Capture the cell that displays the provided text and extract its [x, y] central coordinate. 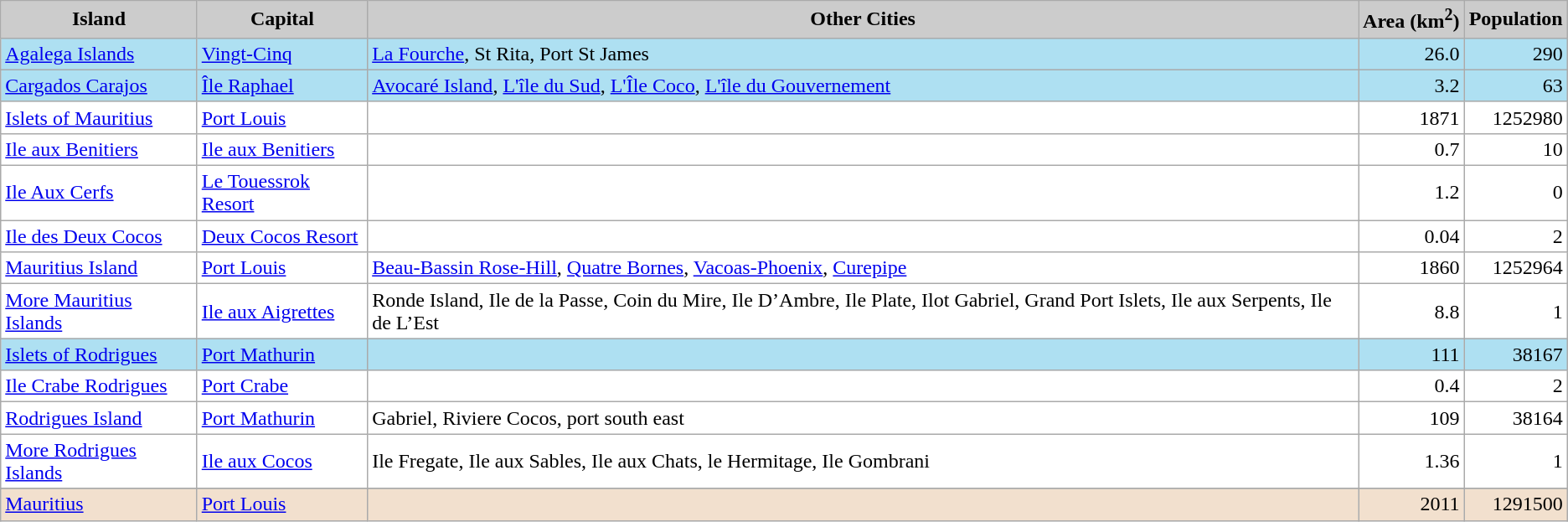
0 [1516, 193]
1871 [1412, 117]
1252964 [1516, 268]
Islets of Mauritius [99, 117]
2011 [1412, 504]
Ile aux Cocos [281, 461]
1860 [1412, 268]
0.4 [1412, 386]
More Rodrigues Islands [99, 461]
Deux Cocos Resort [281, 236]
Rodrigues Island [99, 418]
10 [1516, 149]
1.36 [1412, 461]
Gabriel, Riviere Cocos, port south east [863, 418]
Area (km2) [1412, 20]
111 [1412, 354]
38167 [1516, 354]
26.0 [1412, 54]
8.8 [1412, 312]
More Mauritius Islands [99, 312]
1291500 [1516, 504]
Agalega Islands [99, 54]
Other Cities [863, 20]
63 [1516, 85]
Cargados Carajos [99, 85]
Ile des Deux Cocos [99, 236]
Vingt-Cinq [281, 54]
0.7 [1412, 149]
Ile Crabe Rodrigues [99, 386]
Mauritius [99, 504]
Capital [281, 20]
La Fourche, St Rita, Port St James [863, 54]
Avocaré Island, L'île du Sud, L'Île Coco, L'île du Gouvernement [863, 85]
0.04 [1412, 236]
3.2 [1412, 85]
Ronde Island, Ile de la Passe, Coin du Mire, Ile D’Ambre, Ile Plate, Ilot Gabriel, Grand Port Islets, Ile aux Serpents, Ile de L’Est [863, 312]
Ile aux Aigrettes [281, 312]
Le Touessrok Resort [281, 193]
Ile Aux Cerfs [99, 193]
109 [1412, 418]
Island [99, 20]
Islets of Rodrigues [99, 354]
Ile Fregate, Ile aux Sables, Ile aux Chats, le Hermitage, Ile Gombrani [863, 461]
Mauritius Island [99, 268]
Beau-Bassin Rose-Hill, Quatre Bornes, Vacoas-Phoenix, Curepipe [863, 268]
1252980 [1516, 117]
38164 [1516, 418]
Port Crabe [281, 386]
1.2 [1412, 193]
Population [1516, 20]
290 [1516, 54]
Île Raphael [281, 85]
